From the cell containing the given text, extract its center point as [x, y] coordinate. 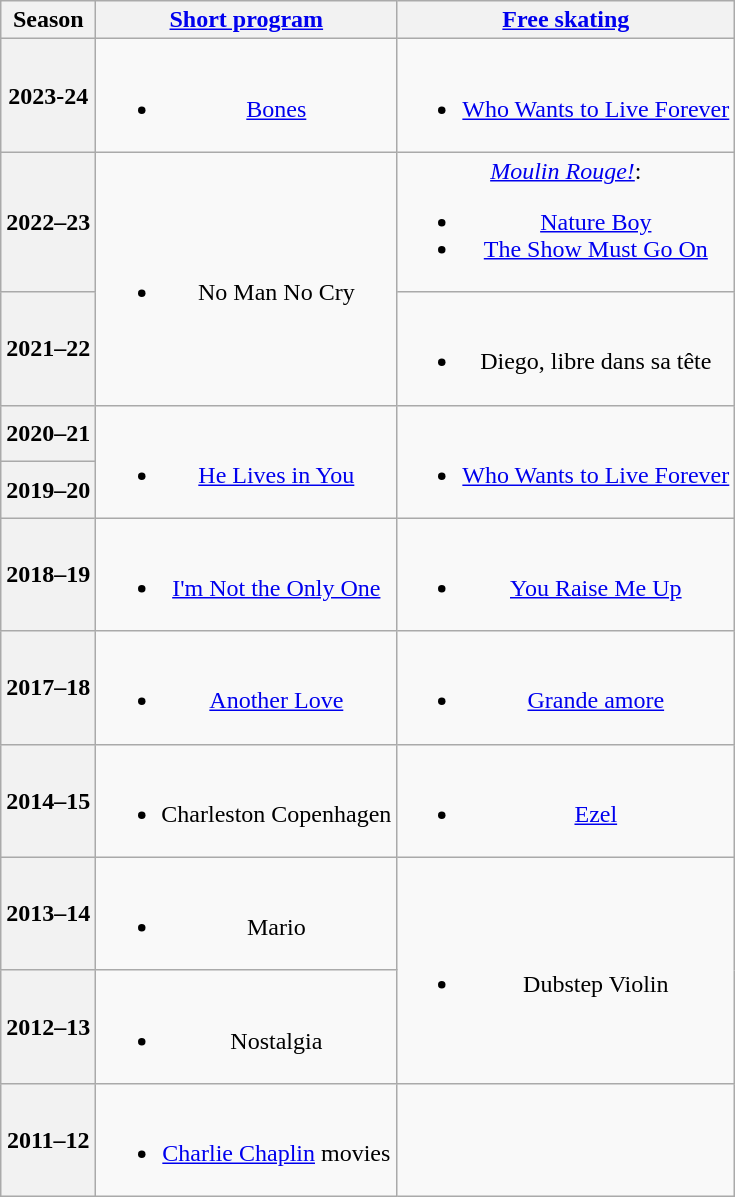
2014–15 [48, 800]
No Man No Cry [246, 278]
2020–21 [48, 434]
2017–18 [48, 688]
You Raise Me Up [566, 574]
Moulin Rouge!:Nature Boy The Show Must Go On [566, 222]
Mario [246, 914]
2023-24 [48, 96]
Bones [246, 96]
2011–12 [48, 1140]
2021–22 [48, 348]
Nostalgia [246, 1026]
2022–23 [48, 222]
Short program [246, 20]
Another Love [246, 688]
2012–13 [48, 1026]
Grande amore [566, 688]
Dubstep Violin [566, 970]
Free skating [566, 20]
He Lives in You [246, 462]
2013–14 [48, 914]
2019–20 [48, 490]
Season [48, 20]
Ezel [566, 800]
I'm Not the Only One [246, 574]
Diego, libre dans sa tête [566, 348]
Charleston Copenhagen [246, 800]
2018–19 [48, 574]
Charlie Chaplin movies [246, 1140]
